For the text-containing cell, return its midpoint in (X, Y) coordinate format. 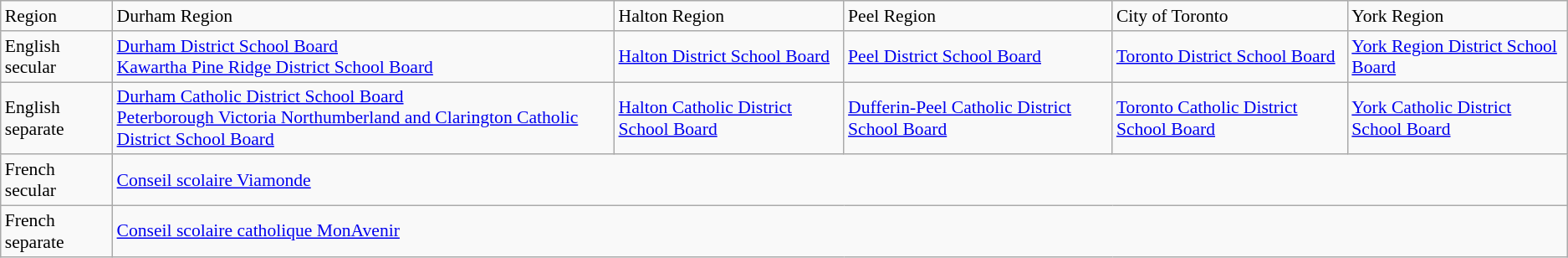
Toronto Catholic District School Board (1229, 119)
Halton Region (729, 16)
Durham Catholic District School BoardPeterborough Victoria Northumberland and Clarington Catholic District School Board (364, 119)
French secular (57, 181)
Halton Catholic District School Board (729, 119)
York Catholic District School Board (1457, 119)
Halton District School Board (729, 57)
Toronto District School Board (1229, 57)
Region (57, 16)
French separate (57, 231)
English secular (57, 57)
Conseil scolaire catholique MonAvenir (840, 231)
Conseil scolaire Viamonde (840, 181)
York Region (1457, 16)
Peel Region (978, 16)
Durham District School BoardKawartha Pine Ridge District School Board (364, 57)
City of Toronto (1229, 16)
York Region District School Board (1457, 57)
Durham Region (364, 16)
Dufferin-Peel Catholic District School Board (978, 119)
English separate (57, 119)
Peel District School Board (978, 57)
